Find where the given text appears and provide that cell's center as [x, y] coordinate. 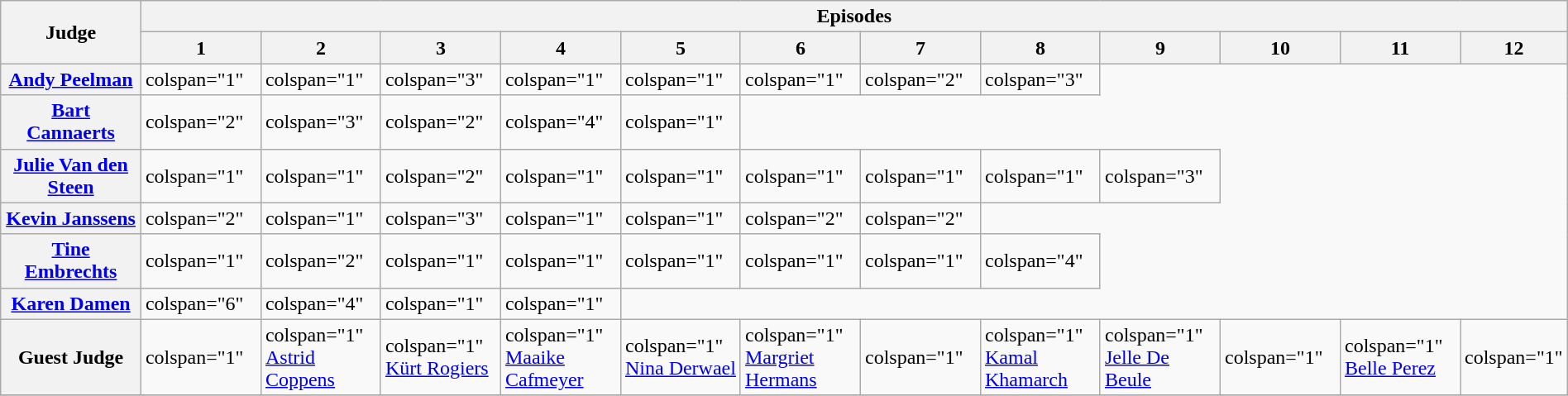
colspan="1" Jelle De Beule [1159, 357]
colspan="1" Maaike Cafmeyer [561, 357]
Episodes [853, 17]
colspan="1" Margriet Hermans [801, 357]
Tine Embrechts [71, 261]
Andy Peelman [71, 79]
Guest Judge [71, 357]
10 [1280, 48]
Julie Van den Steen [71, 175]
12 [1514, 48]
4 [561, 48]
2 [321, 48]
colspan="1" Kamal Khamarch [1040, 357]
Kevin Janssens [71, 218]
Karen Damen [71, 303]
8 [1040, 48]
9 [1159, 48]
colspan="1" Belle Perez [1399, 357]
colspan="1" Astrid Coppens [321, 357]
colspan="6" [200, 303]
Judge [71, 32]
6 [801, 48]
colspan="1" Nina Derwael [680, 357]
3 [440, 48]
Bart Cannaerts [71, 122]
7 [920, 48]
1 [200, 48]
11 [1399, 48]
colspan="1" Kürt Rogiers [440, 357]
5 [680, 48]
